Extract the (x, y) coordinate from the center of the cell holding the provided text.  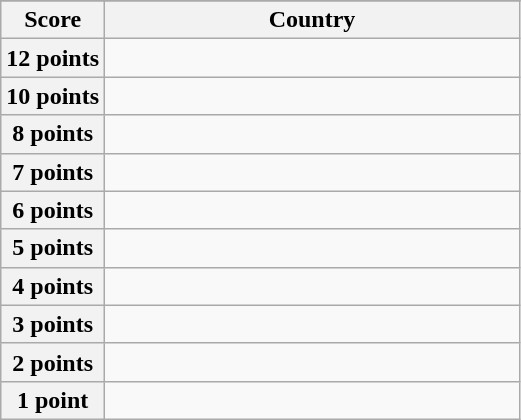
4 points (53, 286)
Country (312, 20)
Score (53, 20)
8 points (53, 134)
7 points (53, 172)
5 points (53, 248)
6 points (53, 210)
2 points (53, 362)
12 points (53, 58)
1 point (53, 400)
10 points (53, 96)
3 points (53, 324)
